Find where the given text appears and provide that cell's center as (x, y) coordinate. 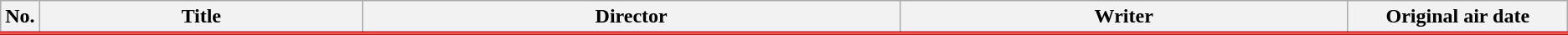
Director (632, 17)
No. (20, 17)
Original air date (1457, 17)
Writer (1124, 17)
Title (201, 17)
